Detect which cell encompasses the target text, then output its (x, y) center coordinate. 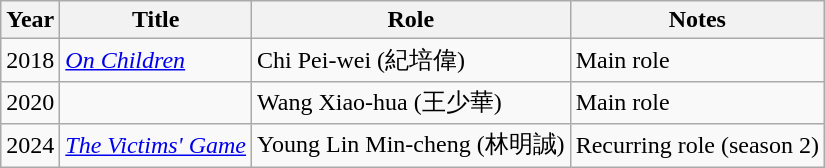
2024 (30, 146)
On Children (156, 60)
Role (412, 20)
Chi Pei-wei (紀培偉) (412, 60)
Title (156, 20)
Young Lin Min-cheng (林明誠) (412, 146)
2018 (30, 60)
Wang Xiao-hua (王少華) (412, 102)
The Victims' Game (156, 146)
2020 (30, 102)
Year (30, 20)
Recurring role (season 2) (697, 146)
Notes (697, 20)
